Pinpoint the cell where the given text exists, returning its [x, y] midpoint coordinate. 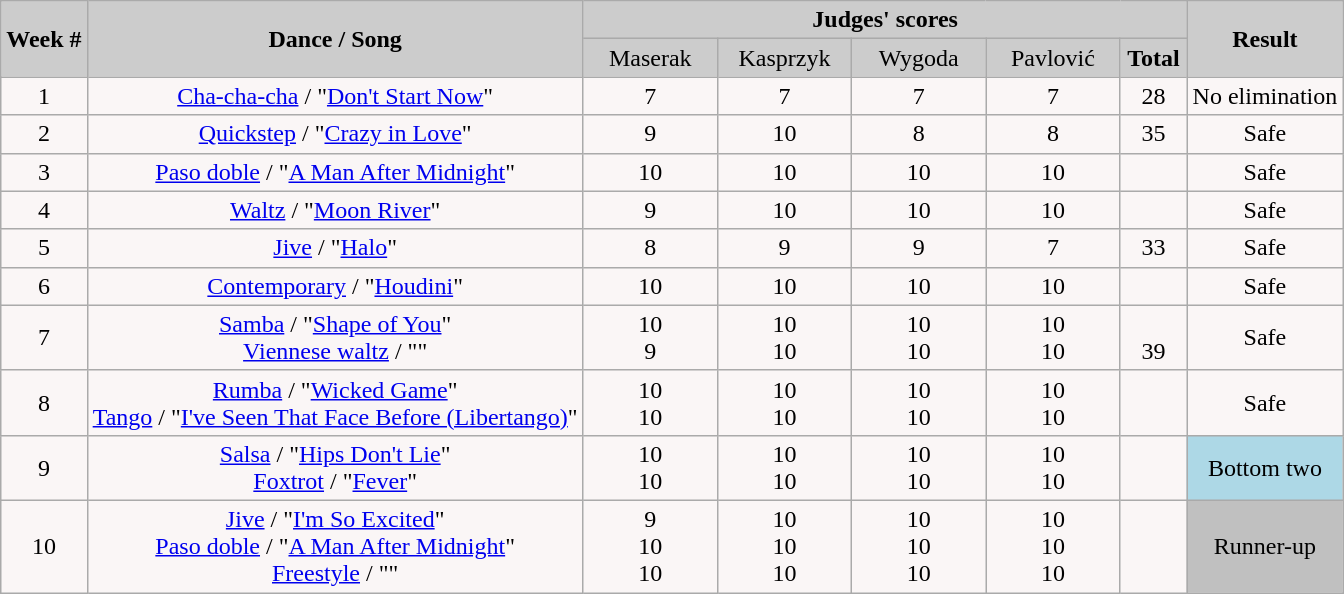
35 [1154, 134]
Judges' scores [885, 20]
1 [44, 96]
Maserak [650, 58]
Dance / Song [335, 39]
Contemporary / "Houdini" [335, 286]
Samba / "Shape of You"Viennese waltz / "" [335, 338]
39 [1154, 338]
5 [44, 248]
Total [1154, 58]
Week # [44, 39]
6 [44, 286]
2 [44, 134]
Rumba / "Wicked Game"Tango / "I've Seen That Face Before (Libertango)" [335, 402]
Jive / "I'm So Excited"Paso doble / "A Man After Midnight"Freestyle / "" [335, 546]
28 [1154, 96]
Cha-cha-cha / "Don't Start Now" [335, 96]
Quickstep / "Crazy in Love" [335, 134]
Kasprzyk [784, 58]
109 [650, 338]
Result [1265, 39]
Waltz / "Moon River" [335, 210]
Wygoda [919, 58]
Runner-up [1265, 546]
33 [1154, 248]
Jive / "Halo" [335, 248]
No elimination [1265, 96]
Salsa / "Hips Don't Lie"Foxtrot / "Fever" [335, 468]
Bottom two [1265, 468]
91010 [650, 546]
Paso doble / "A Man After Midnight" [335, 172]
Pavlović [1053, 58]
4 [44, 210]
3 [44, 172]
